Detect which cell encompasses the target text, then output its (x, y) center coordinate. 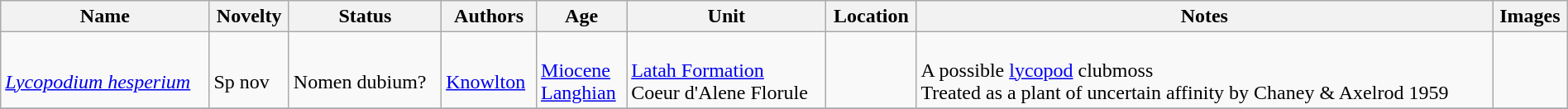
MioceneLanghian (582, 70)
Images (1530, 17)
Unit (726, 17)
Authors (490, 17)
Sp nov (249, 70)
Nomen dubium? (365, 70)
Name (105, 17)
Age (582, 17)
Status (365, 17)
Latah FormationCoeur d'Alene Florule (726, 70)
A possible lycopod clubmoss Treated as a plant of uncertain affinity by Chaney & Axelrod 1959 (1204, 70)
Lycopodium hesperium (105, 70)
Knowlton (490, 70)
Novelty (249, 17)
Notes (1204, 17)
Location (872, 17)
